Output the (x, y) coordinate of the center of the cell containing the given text.  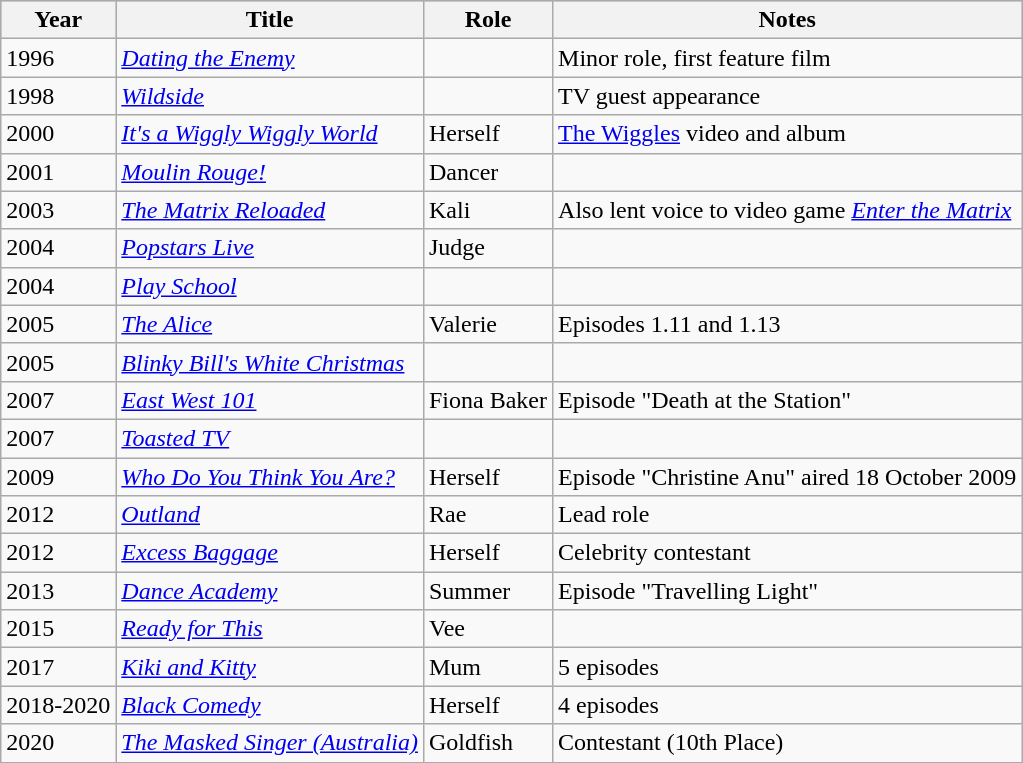
2020 (58, 743)
Episode "Death at the Station" (788, 400)
1998 (58, 96)
Play School (270, 286)
Notes (788, 20)
2000 (58, 134)
Minor role, first feature film (788, 58)
The Wiggles video and album (788, 134)
Valerie (488, 324)
2018-2020 (58, 705)
Blinky Bill's White Christmas (270, 362)
2013 (58, 591)
It's a Wiggly Wiggly World (270, 134)
Summer (488, 591)
Episode "Travelling Light" (788, 591)
4 episodes (788, 705)
Episodes 1.11 and 1.13 (788, 324)
Title (270, 20)
Year (58, 20)
Outland (270, 515)
Kali (488, 210)
Dance Academy (270, 591)
Celebrity contestant (788, 553)
2009 (58, 477)
Judge (488, 248)
2015 (58, 629)
TV guest appearance (788, 96)
Dancer (488, 172)
5 episodes (788, 667)
Goldfish (488, 743)
Kiki and Kitty (270, 667)
Episode "Christine Anu" aired 18 October 2009 (788, 477)
Popstars Live (270, 248)
Mum (488, 667)
Fiona Baker (488, 400)
Role (488, 20)
2003 (58, 210)
2001 (58, 172)
Toasted TV (270, 438)
2017 (58, 667)
Excess Baggage (270, 553)
Dating the Enemy (270, 58)
East West 101 (270, 400)
Lead role (788, 515)
1996 (58, 58)
Ready for This (270, 629)
Wildside (270, 96)
Vee (488, 629)
Moulin Rouge! (270, 172)
Black Comedy (270, 705)
Also lent voice to video game Enter the Matrix (788, 210)
Rae (488, 515)
The Alice (270, 324)
The Masked Singer (Australia) (270, 743)
The Matrix Reloaded (270, 210)
Who Do You Think You Are? (270, 477)
Contestant (10th Place) (788, 743)
